Pinpoint the cell where the given text exists, returning its [x, y] midpoint coordinate. 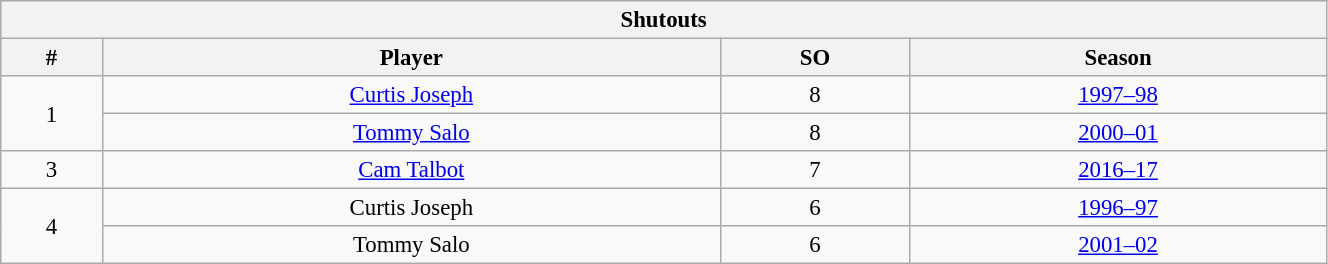
1997–98 [1118, 95]
7 [814, 170]
Shutouts [664, 20]
2016–17 [1118, 170]
# [52, 58]
Cam Talbot [411, 170]
Player [411, 58]
3 [52, 170]
1 [52, 114]
Season [1118, 58]
4 [52, 226]
2001–02 [1118, 245]
1996–97 [1118, 208]
2000–01 [1118, 133]
SO [814, 58]
